Provide the [X, Y] coordinate of the cell's center where the given text is located.  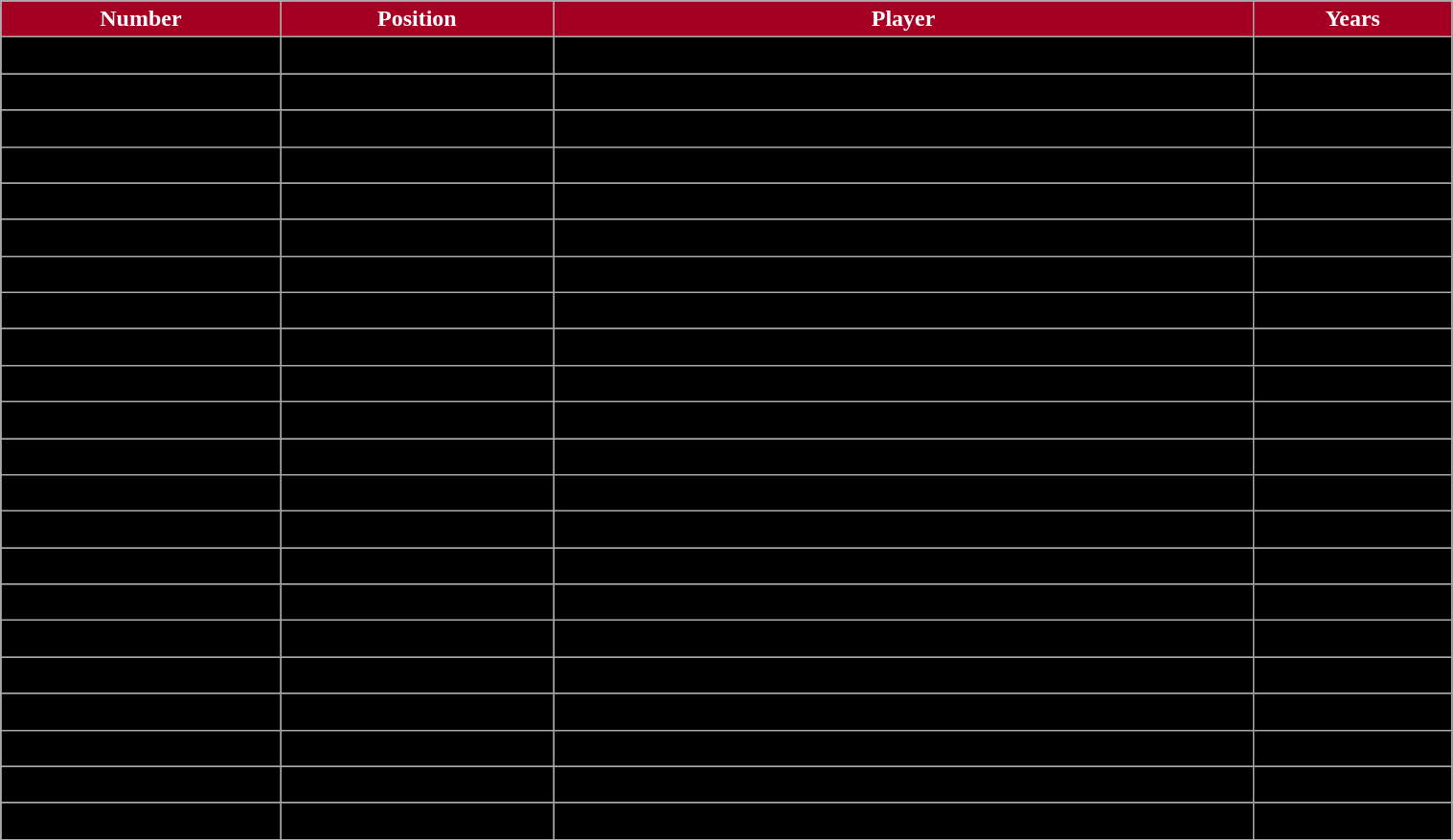
Chelsey Saunders [904, 420]
7 [141, 238]
19 [141, 602]
Number [141, 19]
16 [141, 530]
Lainie Smith [904, 639]
6 [141, 201]
22 [141, 675]
10 [141, 347]
8 [141, 274]
27 [141, 748]
Alessandra Lind-Kenny [904, 238]
Kim Ton-That [904, 128]
Leslie Oles [904, 165]
Cathy Chartrand [904, 274]
Darragh Hamilton [904, 310]
Gillian Ferrari [904, 748]
14 [141, 457]
Jasmine Sheehan [904, 566]
Katia Clement-Heydra [904, 602]
Michelle Daigneault [904, 383]
18 [141, 566]
54 [141, 821]
3 [141, 128]
15 [141, 493]
Adrienne Crampton [904, 675]
Taylor Salisbury [904, 56]
Lisa Zane [904, 493]
Player [904, 19]
4 [141, 165]
Ann-Sophie Bettez [904, 712]
Stacie Tardiff [904, 92]
Charline Labonté [904, 821]
Years [1352, 19]
1. [141, 56]
Logan Murray [904, 530]
9 [141, 310]
Caroline Hill [904, 201]
Alyssa Cecere [904, 457]
12 [141, 420]
Position [417, 19]
Jordanna Peroff [904, 347]
29 [141, 784]
20 [141, 639]
24 [141, 712]
Andrea Weckman [904, 784]
2 [141, 92]
11 [141, 383]
